For the text-containing cell, return its midpoint in (X, Y) coordinate format. 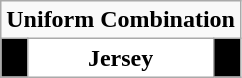
Jersey (121, 58)
Uniform Combination (121, 20)
